Provide the [x, y] coordinate of the cell's center where the given text is located.  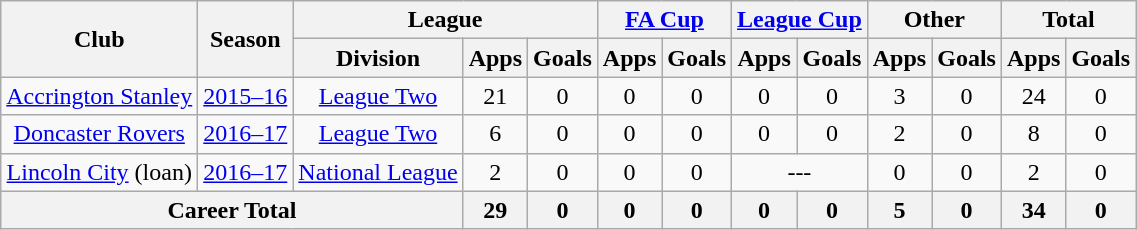
FA Cup [664, 20]
2015–16 [246, 96]
Club [100, 39]
34 [1033, 210]
League Cup [800, 20]
Division [378, 58]
--- [800, 172]
Other [934, 20]
National League [378, 172]
29 [495, 210]
Career Total [232, 210]
Season [246, 39]
3 [899, 96]
6 [495, 134]
Total [1068, 20]
21 [495, 96]
League [445, 20]
5 [899, 210]
Doncaster Rovers [100, 134]
Lincoln City (loan) [100, 172]
8 [1033, 134]
Accrington Stanley [100, 96]
24 [1033, 96]
